Determine the [X, Y] coordinate at the center of the cell enclosing the given text.  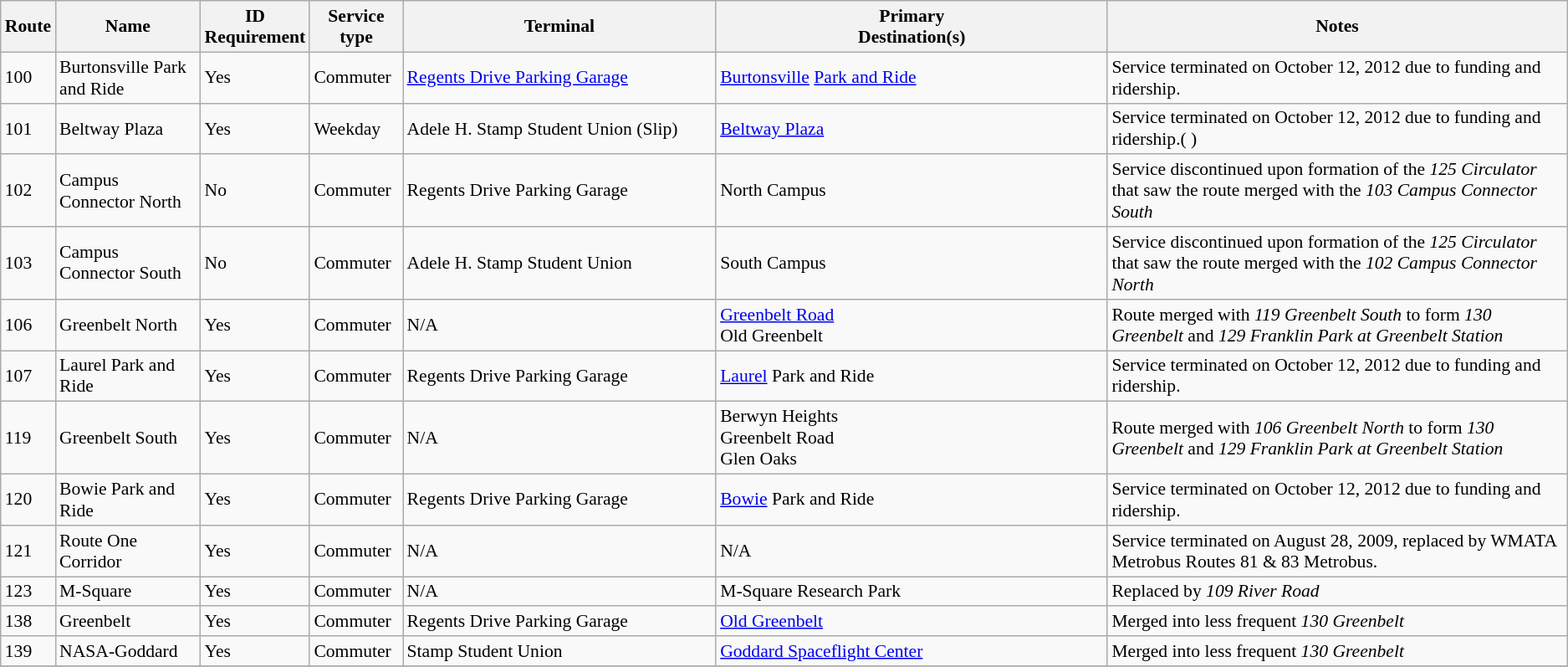
IDRequirement [254, 27]
M-Square Research Park [912, 592]
123 [28, 592]
Service type [356, 27]
101 [28, 129]
Replaced by 109 River Road [1336, 592]
Service discontinued upon formation of the 125 Circulator that saw the route merged with the 103 Campus Connector South [1336, 191]
South Campus [912, 263]
Goddard Spaceflight Center [912, 651]
Old Greenbelt [912, 622]
121 [28, 551]
138 [28, 622]
NASA-Goddard [127, 651]
Stamp Student Union [560, 651]
Service terminated on August 28, 2009, replaced by WMATA Metrobus Routes 81 & 83 Metrobus. [1336, 551]
Route merged with 119 Greenbelt South to form 130 Greenbelt and 129 Franklin Park at Greenbelt Station [1336, 325]
Service discontinued upon formation of the 125 Circulator that saw the route merged with the 102 Campus Connector North [1336, 263]
102 [28, 191]
Notes [1336, 27]
M-Square [127, 592]
107 [28, 377]
139 [28, 651]
100 [28, 77]
Berwyn HeightsGreenbelt RoadGlen Oaks [912, 439]
Route [28, 27]
Service terminated on October 12, 2012 due to funding and ridership.( ) [1336, 129]
Route merged with 106 Greenbelt North to form 130 Greenbelt and 129 Franklin Park at Greenbelt Station [1336, 439]
Terminal [560, 27]
Greenbelt North [127, 325]
Campus Connector South [127, 263]
Adele H. Stamp Student Union [560, 263]
Weekday [356, 129]
Greenbelt RoadOld Greenbelt [912, 325]
Name [127, 27]
Route One Corridor [127, 551]
Greenbelt South [127, 439]
Adele H. Stamp Student Union (Slip) [560, 129]
119 [28, 439]
Campus Connector North [127, 191]
120 [28, 500]
Greenbelt [127, 622]
106 [28, 325]
North Campus [912, 191]
Primary Destination(s) [912, 27]
103 [28, 263]
